Identify which cell holds the provided text, then report its (X, Y) central coordinate. 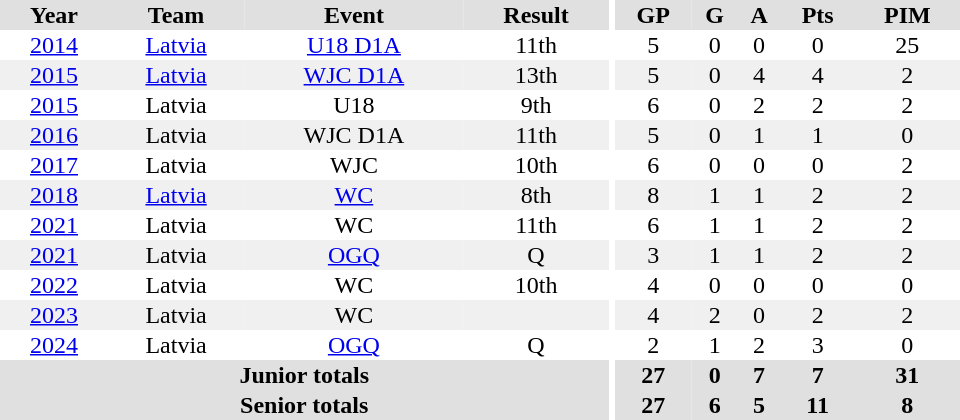
11 (818, 405)
WJC (354, 165)
8th (536, 195)
2014 (54, 45)
25 (908, 45)
Event (354, 15)
2024 (54, 345)
2018 (54, 195)
GP (654, 15)
PIM (908, 15)
2016 (54, 135)
Result (536, 15)
Junior totals (304, 375)
A (760, 15)
Pts (818, 15)
Senior totals (304, 405)
2023 (54, 315)
13th (536, 75)
31 (908, 375)
2017 (54, 165)
U18 (354, 105)
G (715, 15)
Year (54, 15)
U18 D1A (354, 45)
2022 (54, 285)
9th (536, 105)
Team (176, 15)
